Provide the (X, Y) coordinate of the cell's center where the given text is located.  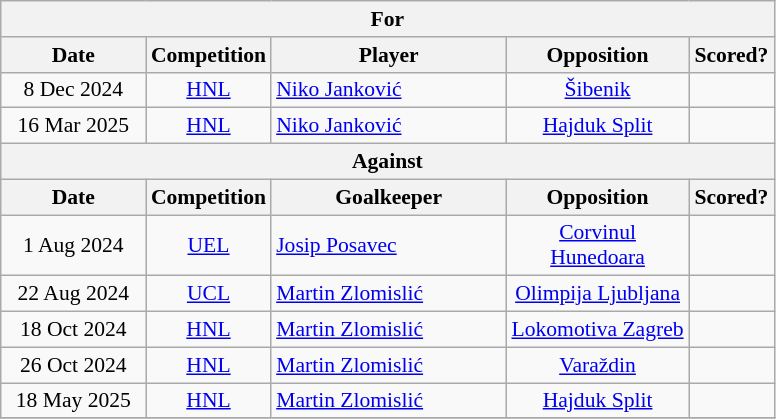
18 Oct 2024 (74, 330)
Varaždin (598, 365)
Goalkeeper (388, 197)
Josip Posavec (388, 246)
Šibenik (598, 90)
UEL (208, 246)
Olimpija Ljubljana (598, 294)
Corvinul Hunedoara (598, 246)
Lokomotiva Zagreb (598, 330)
Against (388, 162)
26 Oct 2024 (74, 365)
1 Aug 2024 (74, 246)
UCL (208, 294)
16 Mar 2025 (74, 126)
For (388, 19)
8 Dec 2024 (74, 90)
Player (388, 55)
18 May 2025 (74, 401)
22 Aug 2024 (74, 294)
